Search for the cell housing the specified text and yield its (X, Y) center coordinate. 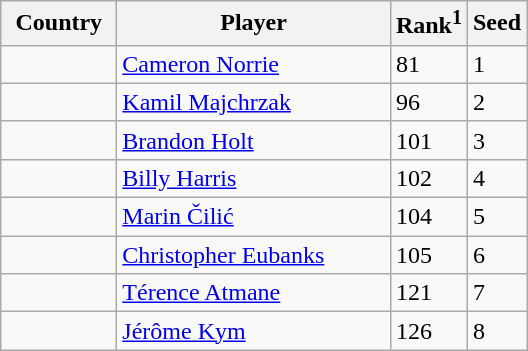
7 (496, 293)
Rank1 (428, 24)
Brandon Holt (254, 140)
Country (59, 24)
Christopher Eubanks (254, 255)
Cameron Norrie (254, 64)
2 (496, 102)
3 (496, 140)
96 (428, 102)
104 (428, 217)
8 (496, 331)
126 (428, 331)
6 (496, 255)
4 (496, 178)
102 (428, 178)
Seed (496, 24)
Marin Čilić (254, 217)
5 (496, 217)
101 (428, 140)
105 (428, 255)
Kamil Majchrzak (254, 102)
Billy Harris (254, 178)
121 (428, 293)
Player (254, 24)
1 (496, 64)
Térence Atmane (254, 293)
81 (428, 64)
Jérôme Kym (254, 331)
